Detect which cell encompasses the target text, then output its [x, y] center coordinate. 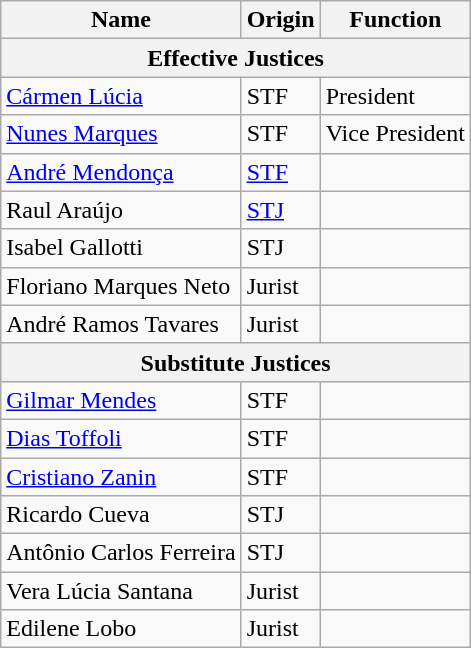
Effective Justices [236, 58]
Function [395, 20]
Vera Lúcia Santana [121, 591]
Edilene Lobo [121, 629]
Substitute Justices [236, 362]
André Mendonça [121, 172]
Ricardo Cueva [121, 515]
Nunes Marques [121, 134]
Origin [280, 20]
Gilmar Mendes [121, 400]
Floriano Marques Neto [121, 286]
Antônio Carlos Ferreira [121, 553]
Cármen Lúcia [121, 96]
André Ramos Tavares [121, 324]
Name [121, 20]
Raul Araújo [121, 210]
Dias Toffoli [121, 438]
President [395, 96]
Isabel Gallotti [121, 248]
Cristiano Zanin [121, 477]
Vice President [395, 134]
